Extract the (x, y) coordinate from the center of the cell holding the provided text.  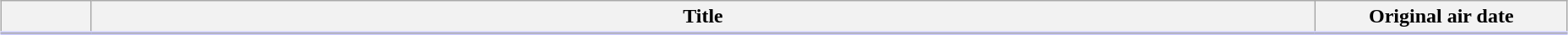
Title (703, 17)
Original air date (1441, 17)
